Scan for the cell matching the given text and deliver its (x, y) coordinate at center. 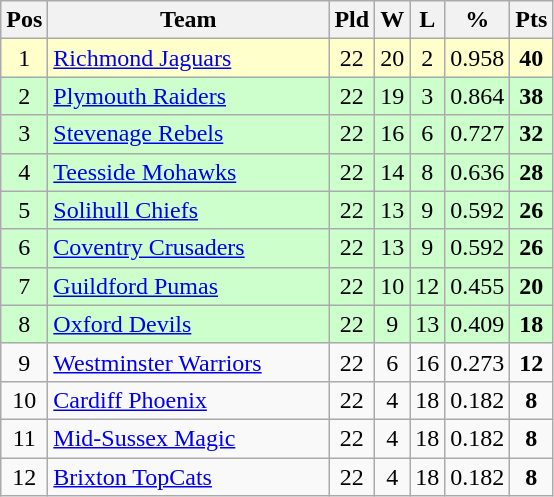
19 (392, 96)
0.958 (478, 58)
28 (532, 172)
Solihull Chiefs (188, 210)
Westminster Warriors (188, 362)
38 (532, 96)
7 (24, 286)
0.636 (478, 172)
14 (392, 172)
0.727 (478, 134)
Pos (24, 20)
0.273 (478, 362)
Stevenage Rebels (188, 134)
5 (24, 210)
Pld (352, 20)
11 (24, 438)
Pts (532, 20)
Team (188, 20)
0.864 (478, 96)
Teesside Mohawks (188, 172)
W (392, 20)
Guildford Pumas (188, 286)
L (428, 20)
Richmond Jaguars (188, 58)
Oxford Devils (188, 324)
Brixton TopCats (188, 477)
40 (532, 58)
Cardiff Phoenix (188, 400)
32 (532, 134)
Mid-Sussex Magic (188, 438)
0.409 (478, 324)
Coventry Crusaders (188, 248)
Plymouth Raiders (188, 96)
1 (24, 58)
0.455 (478, 286)
% (478, 20)
